Scan for the cell matching the given text and deliver its [X, Y] coordinate at center. 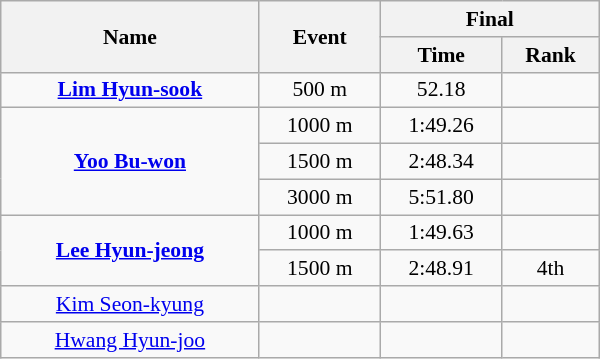
5:51.80 [440, 197]
2:48.91 [440, 269]
Rank [550, 55]
1:49.63 [440, 233]
3000 m [320, 197]
Lim Hyun-sook [130, 90]
Yoo Bu-won [130, 162]
500 m [320, 90]
52.18 [440, 90]
Lee Hyun-jeong [130, 250]
1:49.26 [440, 126]
4th [550, 269]
2:48.34 [440, 162]
Final [490, 19]
Hwang Hyun-joo [130, 340]
Kim Seon-kyung [130, 304]
Time [440, 55]
Event [320, 36]
Name [130, 36]
